Pinpoint the cell where the given text exists, returning its [X, Y] midpoint coordinate. 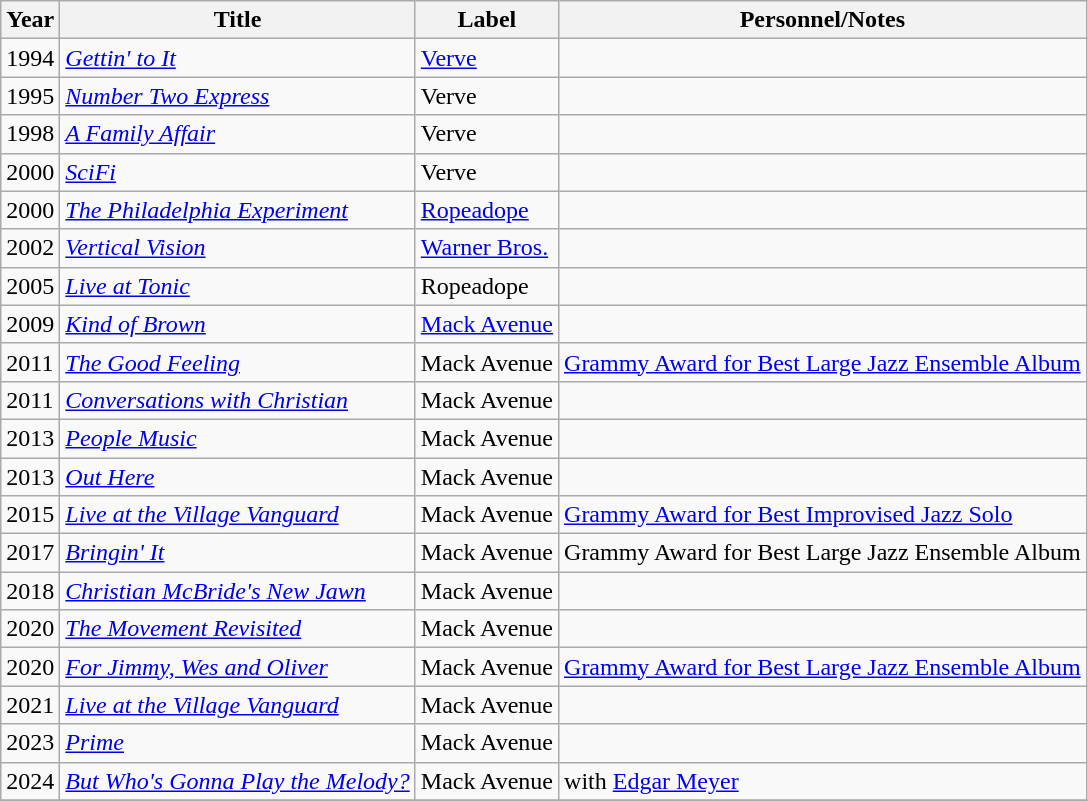
Kind of Brown [238, 324]
Year [30, 20]
Number Two Express [238, 96]
The Good Feeling [238, 362]
Grammy Award for Best Improvised Jazz Solo [823, 515]
2017 [30, 553]
Label [486, 20]
2023 [30, 743]
Prime [238, 743]
For Jimmy, Wes and Oliver [238, 667]
2024 [30, 781]
A Family Affair [238, 134]
Bringin' It [238, 553]
Personnel/Notes [823, 20]
People Music [238, 438]
Conversations with Christian [238, 400]
Out Here [238, 477]
Vertical Vision [238, 248]
2002 [30, 248]
1994 [30, 58]
But Who's Gonna Play the Melody? [238, 781]
2018 [30, 591]
Gettin' to It [238, 58]
The Philadelphia Experiment [238, 210]
2015 [30, 515]
Title [238, 20]
2021 [30, 705]
SciFi [238, 172]
1995 [30, 96]
Warner Bros. [486, 248]
The Movement Revisited [238, 629]
Christian McBride's New Jawn [238, 591]
Live at Tonic [238, 286]
2005 [30, 286]
with Edgar Meyer [823, 781]
2009 [30, 324]
1998 [30, 134]
